Search for the cell housing the specified text and yield its (X, Y) center coordinate. 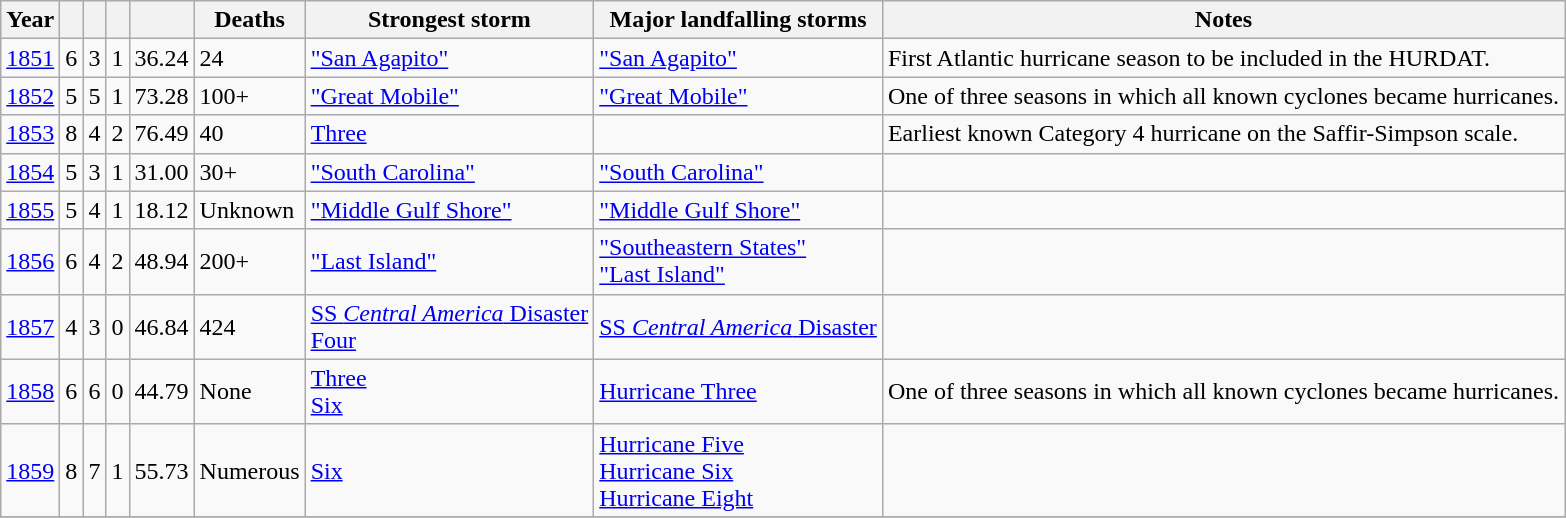
Three Six (450, 392)
1858 (30, 392)
1854 (30, 172)
55.73 (162, 470)
First Atlantic hurricane season to be included in the HURDAT. (1223, 58)
18.12 (162, 210)
1853 (30, 134)
200+ (250, 262)
SS Central America Disaster Four (450, 326)
40 (250, 134)
46.84 (162, 326)
36.24 (162, 58)
48.94 (162, 262)
Unknown (250, 210)
Three (450, 134)
Hurricane Three (738, 392)
1859 (30, 470)
44.79 (162, 392)
Earliest known Category 4 hurricane on the Saffir-Simpson scale. (1223, 134)
"Last Island" (450, 262)
Deaths (250, 20)
Six (450, 470)
None (250, 392)
Notes (1223, 20)
100+ (250, 96)
424 (250, 326)
Hurricane Five Hurricane Six Hurricane Eight (738, 470)
76.49 (162, 134)
1851 (30, 58)
"Southeastern States" "Last Island" (738, 262)
Year (30, 20)
7 (94, 470)
73.28 (162, 96)
24 (250, 58)
Major landfalling storms (738, 20)
SS Central America Disaster (738, 326)
1852 (30, 96)
31.00 (162, 172)
1855 (30, 210)
Strongest storm (450, 20)
Numerous (250, 470)
30+ (250, 172)
1857 (30, 326)
1856 (30, 262)
